For the text-containing cell, return its midpoint in [x, y] coordinate format. 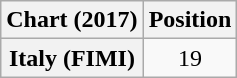
19 [190, 58]
Position [190, 20]
Italy (FIMI) [72, 58]
Chart (2017) [72, 20]
